Output the [x, y] coordinate of the center of the cell containing the given text.  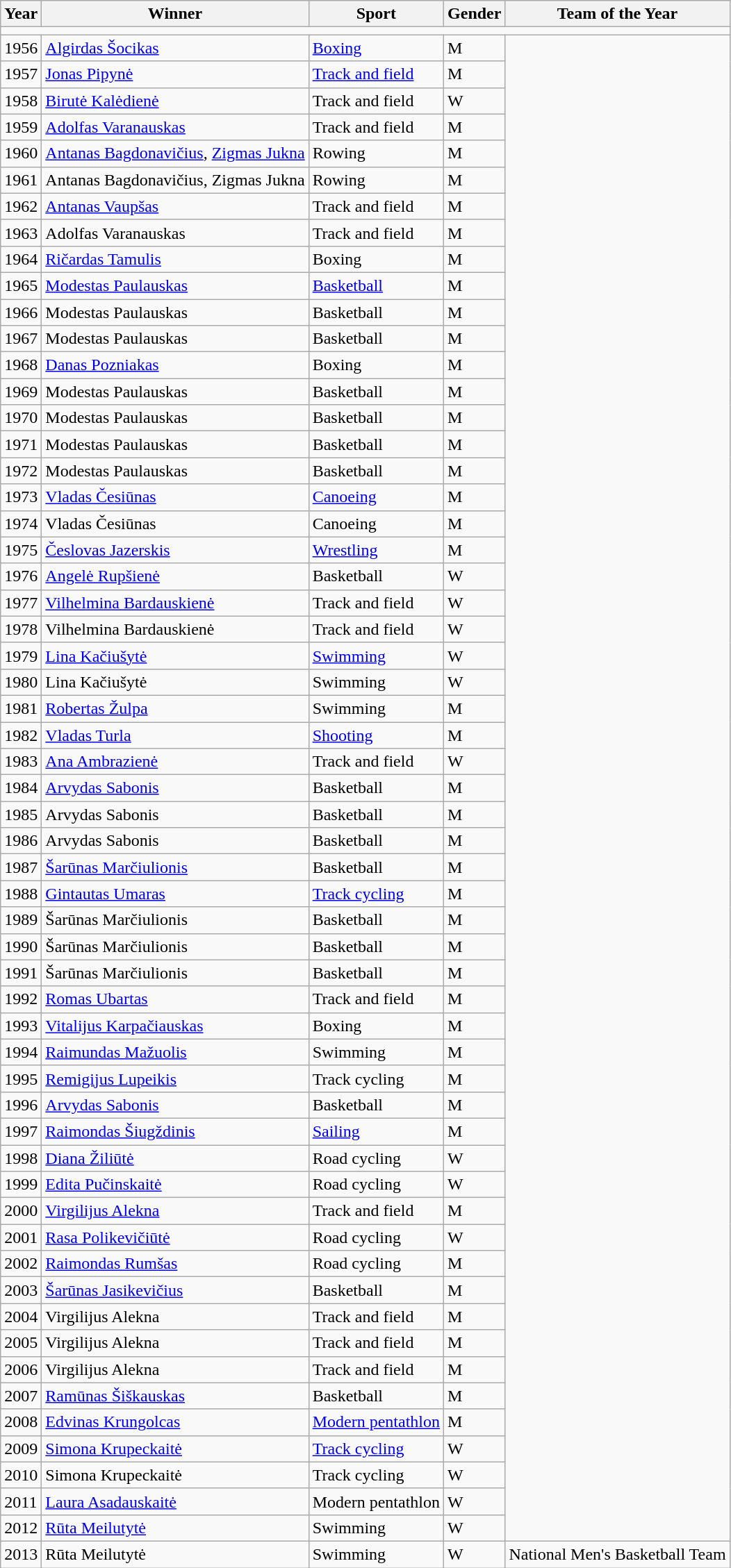
Edita Pučinskaitė [175, 1185]
1994 [21, 1052]
1989 [21, 920]
2008 [21, 1422]
Romas Ubartas [175, 999]
1983 [21, 762]
1972 [21, 471]
1975 [21, 550]
Remigijus Lupeikis [175, 1078]
1960 [21, 153]
1982 [21, 735]
2006 [21, 1369]
1986 [21, 841]
Ramūnas Šiškauskas [175, 1396]
2009 [21, 1449]
2002 [21, 1264]
Gintautas Umaras [175, 894]
Laura Asadauskaitė [175, 1501]
Birutė Kalėdienė [175, 101]
1963 [21, 233]
1959 [21, 127]
1984 [21, 788]
1999 [21, 1185]
Edvinas Krungolcas [175, 1422]
Winner [175, 14]
2003 [21, 1290]
Year [21, 14]
1985 [21, 815]
Raimondas Rumšas [175, 1264]
1974 [21, 524]
1987 [21, 867]
Raimundas Mažuolis [175, 1052]
Vladas Turla [175, 735]
Diana Žiliūtė [175, 1158]
Rasa Polikevičiūtė [175, 1237]
2011 [21, 1501]
1993 [21, 1026]
1962 [21, 206]
1971 [21, 444]
Angelė Rupšienė [175, 576]
Ana Ambrazienė [175, 762]
1964 [21, 259]
Antanas Vaupšas [175, 206]
1990 [21, 946]
1980 [21, 682]
2012 [21, 1528]
2007 [21, 1396]
Česlovas Jazerskis [175, 550]
1958 [21, 101]
Šarūnas Jasikevičius [175, 1290]
Algirdas Šocikas [175, 48]
Vitalijus Karpačiauskas [175, 1026]
1977 [21, 603]
Shooting [376, 735]
1973 [21, 497]
1997 [21, 1131]
1978 [21, 629]
1968 [21, 365]
Wrestling [376, 550]
1976 [21, 576]
Gender [475, 14]
2001 [21, 1237]
1979 [21, 656]
1957 [21, 74]
Team of the Year [617, 14]
1966 [21, 312]
Sailing [376, 1131]
1956 [21, 48]
1969 [21, 392]
1992 [21, 999]
1998 [21, 1158]
Raimondas Šiugždinis [175, 1131]
1967 [21, 339]
1991 [21, 973]
1961 [21, 180]
Sport [376, 14]
National Men's Basketball Team [617, 1554]
2005 [21, 1343]
1996 [21, 1105]
2004 [21, 1317]
1981 [21, 708]
1965 [21, 285]
Danas Pozniakas [175, 365]
2013 [21, 1554]
Robertas Žulpa [175, 708]
1988 [21, 894]
2000 [21, 1211]
1970 [21, 418]
Jonas Pipynė [175, 74]
2010 [21, 1475]
Ričardas Tamulis [175, 259]
1995 [21, 1078]
